Pinpoint the cell where the given text exists, returning its [X, Y] midpoint coordinate. 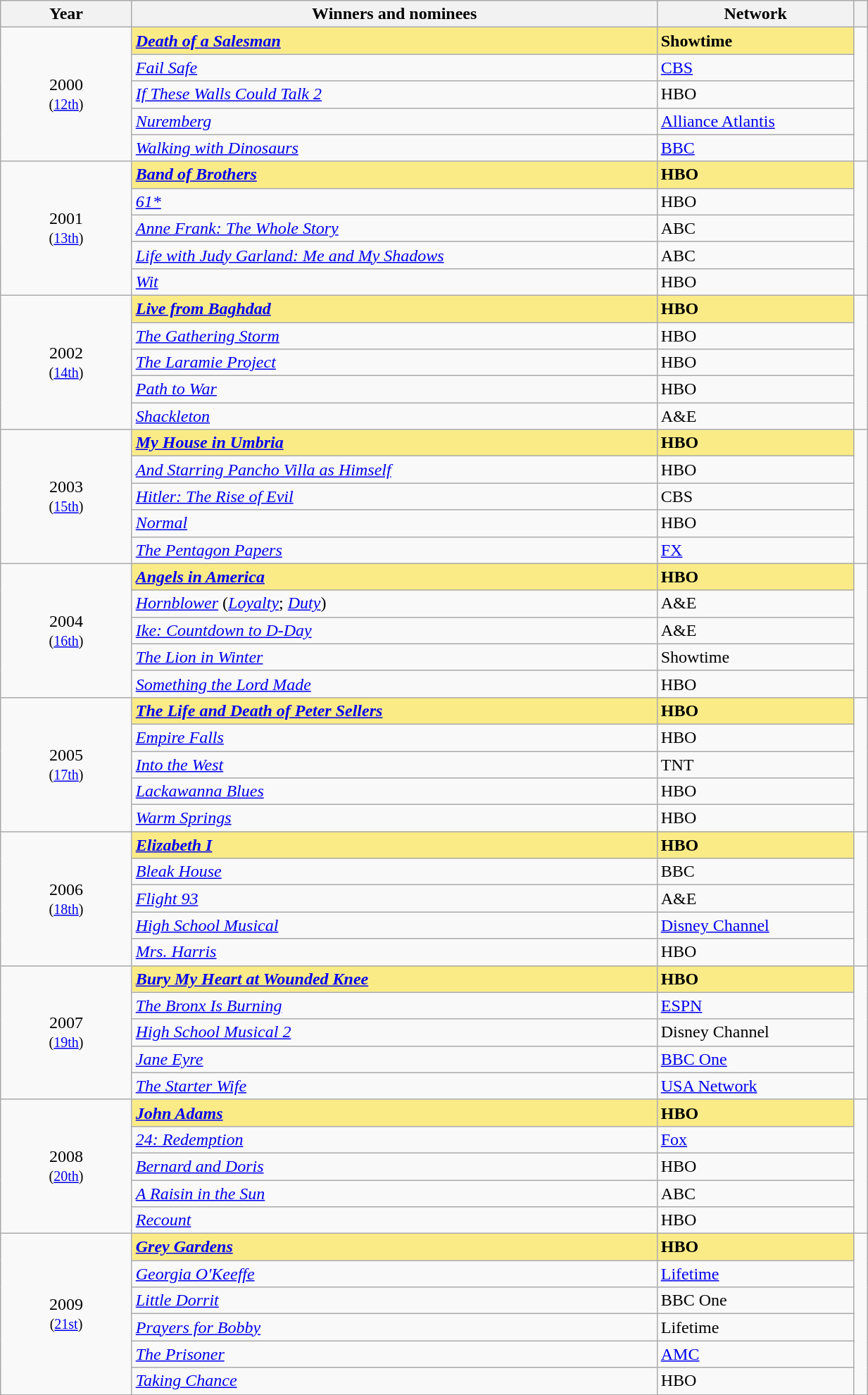
The Pentagon Papers [394, 550]
24: Redemption [394, 1139]
Winners and nominees [394, 14]
Lackawanna Blues [394, 792]
Taking Chance [394, 1381]
The Lion in Winter [394, 657]
Life with Judy Garland: Me and My Shadows [394, 255]
Nuremberg [394, 121]
The Laramie Project [394, 363]
Year [66, 14]
Flight 93 [394, 899]
Mrs. Harris [394, 952]
Georgia O'Keeffe [394, 1274]
The Starter Wife [394, 1086]
And Starring Pancho Villa as Himself [394, 470]
USA Network [755, 1086]
Something the Lord Made [394, 684]
Jane Eyre [394, 1059]
Fox [755, 1139]
Hornblower (Loyalty; Duty) [394, 603]
Bernard and Doris [394, 1166]
2006(18th) [66, 899]
Walking with Dinosaurs [394, 148]
Wit [394, 282]
Grey Gardens [394, 1247]
Alliance Atlantis [755, 121]
The Prisoner [394, 1354]
Path to War [394, 389]
Recount [394, 1220]
High School Musical [394, 925]
High School Musical 2 [394, 1032]
Empire Falls [394, 737]
If These Walls Could Talk 2 [394, 94]
Network [755, 14]
2000(12th) [66, 94]
The Life and Death of Peter Sellers [394, 711]
My House in Umbria [394, 443]
Anne Frank: The Whole Story [394, 228]
TNT [755, 764]
John Adams [394, 1113]
FX [755, 550]
Ike: Countdown to D-Day [394, 630]
A Raisin in the Sun [394, 1194]
Bury My Heart at Wounded Knee [394, 979]
2003(15th) [66, 496]
The Gathering Storm [394, 336]
Angels in America [394, 577]
2007(19th) [66, 1032]
AMC [755, 1354]
Warm Springs [394, 818]
Hitler: The Rise of Evil [394, 496]
2001(13th) [66, 228]
2009(21st) [66, 1314]
Death of a Salesman [394, 41]
2005(17th) [66, 764]
Shackleton [394, 416]
Into the West [394, 764]
2002(14th) [66, 362]
Prayers for Bobby [394, 1327]
61* [394, 201]
Bleak House [394, 872]
2004(16th) [66, 630]
Normal [394, 523]
Little Dorrit [394, 1301]
ESPN [755, 1006]
The Bronx Is Burning [394, 1006]
Elizabeth I [394, 845]
Live from Baghdad [394, 308]
Band of Brothers [394, 175]
2008(20th) [66, 1166]
Fail Safe [394, 68]
